Return (X, Y) of the center of cell containing provided text 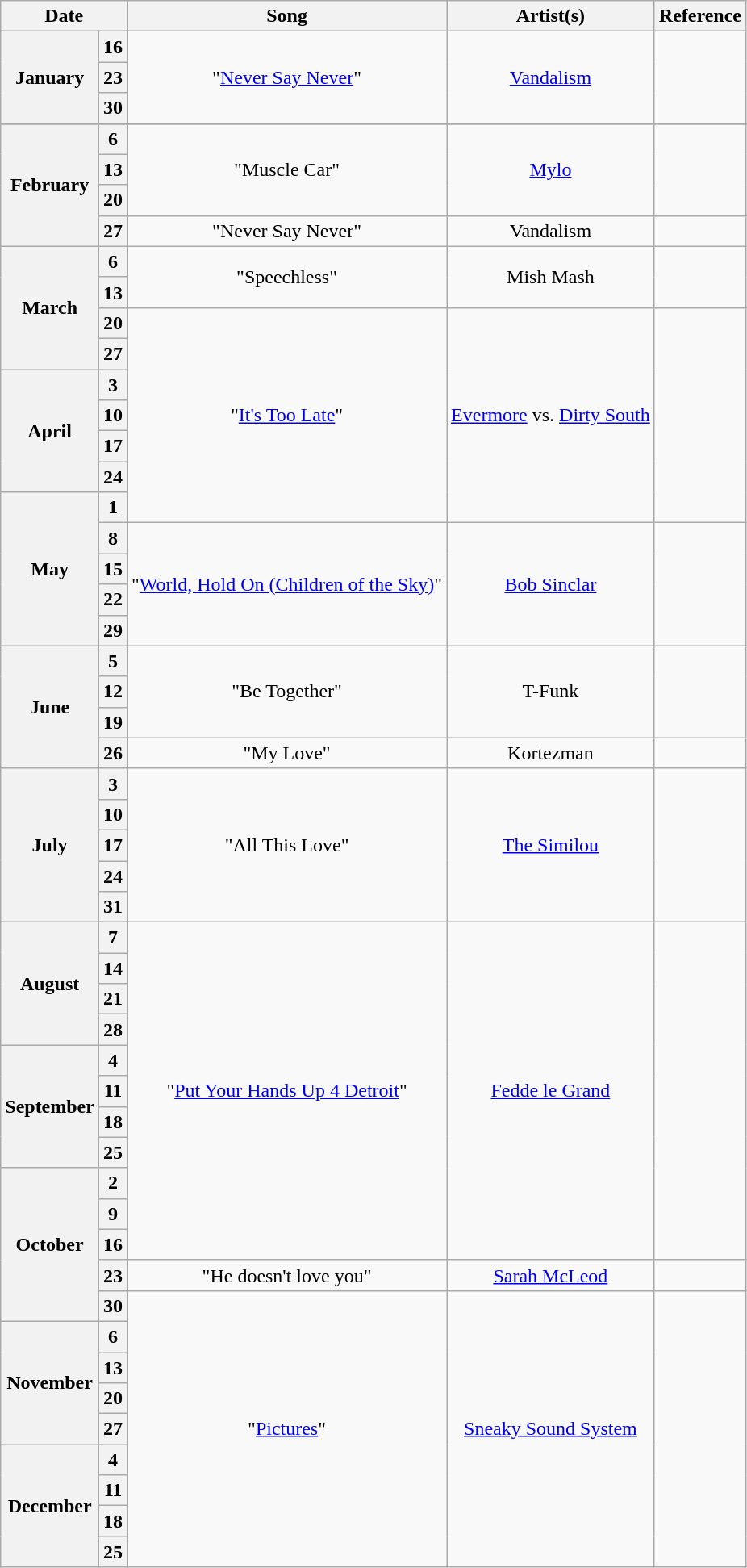
12 (113, 692)
9 (113, 1214)
Mish Mash (551, 277)
Date (65, 16)
July (50, 845)
22 (113, 600)
August (50, 984)
Reference (700, 16)
January (50, 77)
June (50, 707)
Sneaky Sound System (551, 1428)
Sarah McLeod (551, 1275)
1 (113, 508)
T-Funk (551, 692)
Mylo (551, 169)
October (50, 1244)
19 (113, 722)
"He doesn't love you" (287, 1275)
Bob Sinclar (551, 584)
15 (113, 569)
14 (113, 968)
December (50, 1506)
"Be Together" (287, 692)
8 (113, 538)
28 (113, 1030)
September (50, 1106)
"My Love" (287, 753)
Fedde le Grand (551, 1091)
31 (113, 907)
February (50, 185)
The Similou (551, 845)
7 (113, 938)
2 (113, 1183)
26 (113, 753)
"It's Too Late" (287, 415)
"World, Hold On (Children of the Sky)" (287, 584)
Artist(s) (551, 16)
April (50, 431)
Song (287, 16)
March (50, 307)
May (50, 569)
"Pictures" (287, 1428)
Kortezman (551, 753)
"Speechless" (287, 277)
"All This Love" (287, 845)
"Muscle Car" (287, 169)
29 (113, 630)
21 (113, 999)
5 (113, 661)
Evermore vs. Dirty South (551, 415)
"Put Your Hands Up 4 Detroit" (287, 1091)
November (50, 1382)
